Search for the cell housing the specified text and yield its (x, y) center coordinate. 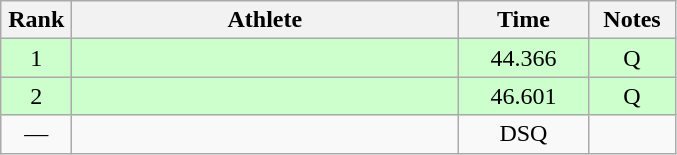
1 (36, 58)
Notes (632, 20)
44.366 (524, 58)
2 (36, 96)
Athlete (265, 20)
Rank (36, 20)
DSQ (524, 134)
Time (524, 20)
— (36, 134)
46.601 (524, 96)
